Determine the (x, y) coordinate at the center of the cell enclosing the given text.  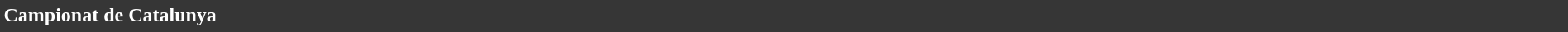
Campionat de Catalunya (784, 15)
